Output the (x, y) coordinate of the center of the cell containing the given text.  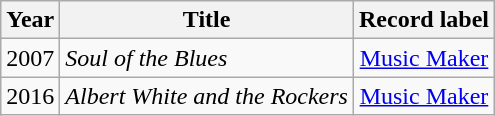
Albert White and the Rockers (207, 96)
2016 (30, 96)
Record label (424, 20)
2007 (30, 58)
Title (207, 20)
Year (30, 20)
Soul of the Blues (207, 58)
